Provide the [X, Y] coordinate of the cell's center where the given text is located.  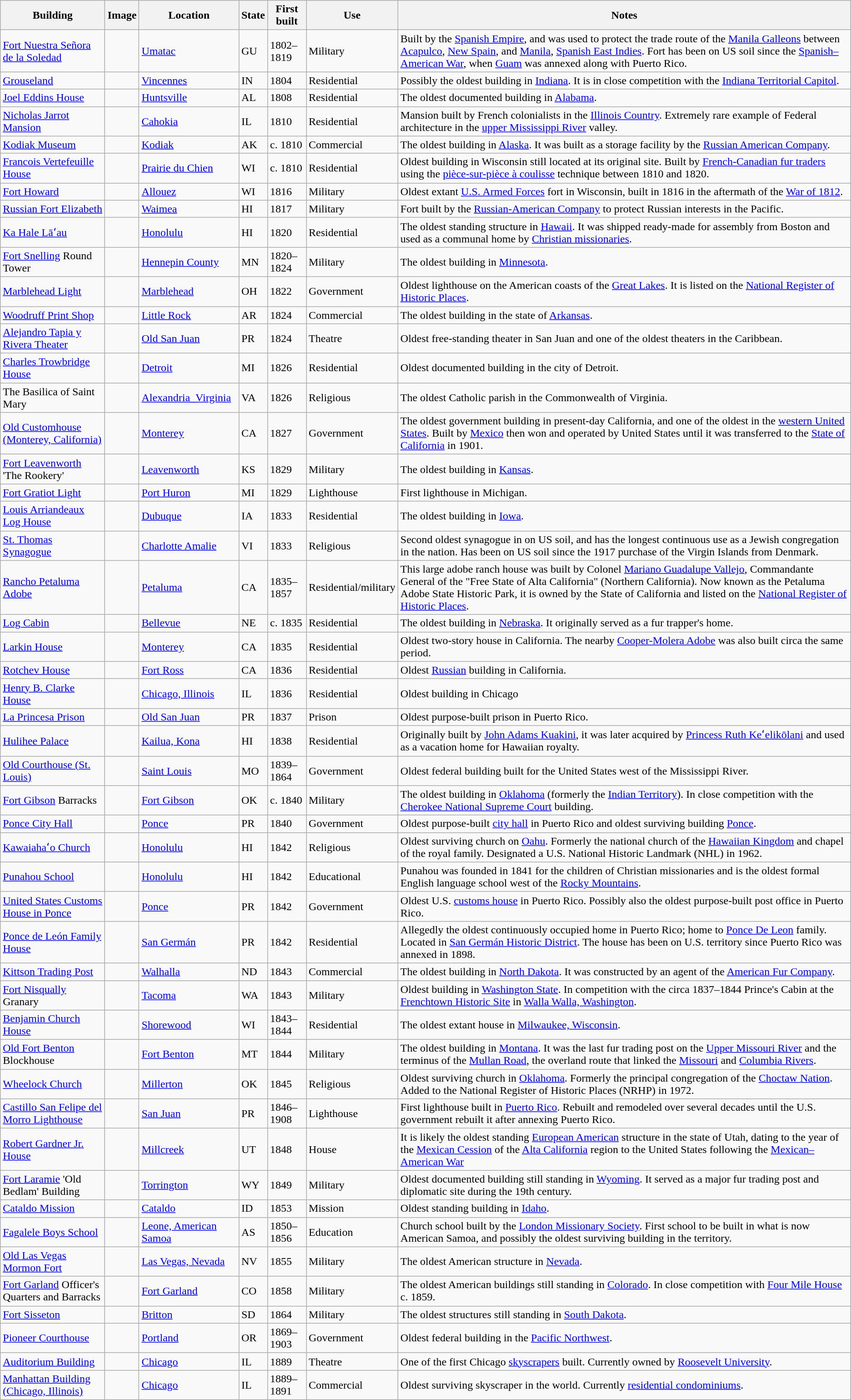
1802–1819 [286, 51]
Mansion built by French colonialists in the Illinois Country. Extremely rare example of Federal architecture in the upper Mississippi River valley. [624, 121]
Oldest building in Chicago [624, 693]
Rotchev House [53, 670]
Cahokia [189, 121]
Fort built by the Russian-American Company to protect Russian interests in the Pacific. [624, 209]
OR [253, 1338]
The oldest building in North Dakota. It was constructed by an agent of the American Fur Company. [624, 972]
1858 [286, 1291]
Mission [352, 1209]
Oldest documented building in the city of Detroit. [624, 368]
Fort Nuestra Señora de la Soledad [53, 51]
Waimea [189, 209]
State [253, 15]
Fort Gibson [189, 801]
Millcreek [189, 1149]
Ponce de León Family House [53, 942]
Fort Snelling Round Tower [53, 262]
Image [122, 15]
1855 [286, 1262]
1848 [286, 1149]
AR [253, 315]
1817 [286, 209]
Notes [624, 15]
Detroit [189, 368]
Little Rock [189, 315]
1843–1844 [286, 1025]
Tacoma [189, 995]
1808 [286, 98]
AK [253, 145]
First lighthouse built in Puerto Rico. Rebuilt and remodeled over several decades until the U.S. government rebuilt it after annexing Puerto Rico. [624, 1113]
Rancho Petaluma Adobe [53, 588]
The oldest American buildings still standing in Colorado. In close competition with Four Mile House c. 1859. [624, 1291]
c. 1835 [286, 623]
Kodiak Museum [53, 145]
ND [253, 972]
Manhattan Building (Chicago, Illinois) [53, 1385]
MN [253, 262]
The oldest building in Minnesota. [624, 262]
The oldest extant house in Milwaukee, Wisconsin. [624, 1025]
Henry B. Clarke House [53, 693]
1840 [286, 824]
San Juan [189, 1113]
Oldest Russian building in California. [624, 670]
Oldest U.S. customs house in Puerto Rico. Possibly also the oldest purpose-built post office in Puerto Rico. [624, 906]
First built [286, 15]
United States Customs House in Ponce [53, 906]
Petaluma [189, 588]
Portland [189, 1338]
GU [253, 51]
1889 [286, 1361]
Millerton [189, 1084]
La Princesa Prison [53, 717]
St. Thomas Synagogue [53, 546]
Possibly the oldest building in Indiana. It is in close competition with the Indiana Territorial Capitol. [624, 81]
Oldest two-story house in California. The nearby Cooper-Molera Adobe was also built circa the same period. [624, 647]
Charles Trowbridge House [53, 368]
Fort Gratiot Light [53, 493]
1816 [286, 191]
Fort Garland [189, 1291]
Oldest standing building in Idaho. [624, 1209]
1835 [286, 647]
Huntsville [189, 98]
1827 [286, 433]
Oldest surviving skyscraper in the world. Currently residential condominiums. [624, 1385]
Joel Eddins House [53, 98]
Charlotte Amalie [189, 546]
Residential/military [352, 588]
Port Huron [189, 493]
Fort Laramie 'Old Bedlam' Building [53, 1185]
The oldest standing structure in Hawaii. It was shipped ready-made for assembly from Boston and used as a communal home by Christian missionaries. [624, 232]
Fort Garland Officer's Quarters and Barracks [53, 1291]
Leavenworth [189, 469]
IA [253, 516]
1846–1908 [286, 1113]
First lighthouse in Michigan. [624, 493]
OH [253, 291]
Bellevue [189, 623]
Kawaiahaʻo Church [53, 847]
Marblehead Light [53, 291]
Education [352, 1232]
Francois Vertefeuille House [53, 168]
1850–1856 [286, 1232]
WA [253, 995]
The Basilica of Saint Mary [53, 398]
Fort Howard [53, 191]
NV [253, 1262]
IN [253, 81]
Walhalla [189, 972]
Ka Hale Lāʻau [53, 232]
The oldest building in Iowa. [624, 516]
Kittson Trading Post [53, 972]
Umatac [189, 51]
Punahou was founded in 1841 for the children of Christian missionaries and is the oldest formal English language school west of the Rocky Mountains. [624, 877]
Vincennes [189, 81]
One of the first Chicago skyscrapers built. Currently owned by Roosevelt University. [624, 1361]
KS [253, 469]
Fort Sisseton [53, 1314]
Hennepin County [189, 262]
Oldest purpose-built city hall in Puerto Rico and oldest surviving building Ponce. [624, 824]
SD [253, 1314]
Shorewood [189, 1025]
Old Las Vegas Mormon Fort [53, 1262]
Old Fort Benton Blockhouse [53, 1054]
1822 [286, 291]
Oldest documented building still standing in Wyoming. It served as a major fur trading post and diplomatic site during the 19th century. [624, 1185]
1864 [286, 1314]
AS [253, 1232]
Prison [352, 717]
Larkin House [53, 647]
WY [253, 1185]
The oldest building in Nebraska. It originally served as a fur trapper's home. [624, 623]
Old Courthouse (St. Louis) [53, 771]
1889–1891 [286, 1385]
Originally built by John Adams Kuakini, it was later acquired by Princess Ruth Keʻelikōlani and used as a vacation home for Hawaiian royalty. [624, 740]
Ponce City Hall [53, 824]
The oldest building in Kansas. [624, 469]
Britton [189, 1314]
Marblehead [189, 291]
1804 [286, 81]
Location [189, 15]
Wheelock Church [53, 1084]
MO [253, 771]
Old Customhouse (Monterey, California) [53, 433]
The oldest American structure in Nevada. [624, 1262]
Louis Arriandeaux Log House [53, 516]
Torrington [189, 1185]
Alejandro Tapia y Rivera Theater [53, 338]
Punahou School [53, 877]
1838 [286, 740]
AL [253, 98]
The oldest building in Alaska. It was built as a storage facility by the Russian American Company. [624, 145]
San Germán [189, 942]
Fort Ross [189, 670]
Kailua, Kona [189, 740]
Las Vegas, Nevada [189, 1262]
Prairie du Chien [189, 168]
VA [253, 398]
Log Cabin [53, 623]
The oldest building in the state of Arkansas. [624, 315]
The oldest structures still standing in South Dakota. [624, 1314]
UT [253, 1149]
Leone, American Samoa [189, 1232]
Saint Louis [189, 771]
Cataldo [189, 1209]
House [352, 1149]
1839–1864 [286, 771]
Nicholas Jarrot Mansion [53, 121]
Fort Leavenworth 'The Rookery' [53, 469]
Hulihee Palace [53, 740]
NE [253, 623]
Oldest federal building in the Pacific Northwest. [624, 1338]
MT [253, 1054]
Fort Gibson Barracks [53, 801]
Alexandria_Virginia [189, 398]
Robert Gardner Jr. House [53, 1149]
The oldest Catholic parish in the Commonwealth of Virginia. [624, 398]
Dubuque [189, 516]
ID [253, 1209]
Oldest free-standing theater in San Juan and one of the oldest theaters in the Caribbean. [624, 338]
Chicago, Illinois [189, 693]
Oldest lighthouse on the American coasts of the Great Lakes. It is listed on the National Register of Historic Places. [624, 291]
Oldest extant U.S. Armed Forces fort in Wisconsin, built in 1816 in the aftermath of the War of 1812. [624, 191]
c. 1840 [286, 801]
1810 [286, 121]
Russian Fort Elizabeth [53, 209]
1844 [286, 1054]
Allouez [189, 191]
Fagalele Boys School [53, 1232]
1835–1857 [286, 588]
Grouseland [53, 81]
1820–1824 [286, 262]
1820 [286, 232]
The oldest building in Oklahoma (formerly the Indian Territory). In close competition with the Cherokee National Supreme Court building. [624, 801]
Use [352, 15]
Building [53, 15]
Kodiak [189, 145]
Auditorium Building [53, 1361]
Pioneer Courthouse [53, 1338]
1837 [286, 717]
VI [253, 546]
1849 [286, 1185]
Woodruff Print Shop [53, 315]
Oldest purpose-built prison in Puerto Rico. [624, 717]
Fort Nisqually Granary [53, 995]
Oldest federal building built for the United States west of the Mississippi River. [624, 771]
Cataldo Mission [53, 1209]
1845 [286, 1084]
Castillo San Felipe del Morro Lighthouse [53, 1113]
The oldest documented building in Alabama. [624, 98]
Educational [352, 877]
1853 [286, 1209]
CO [253, 1291]
Fort Benton [189, 1054]
1869–1903 [286, 1338]
Benjamin Church House [53, 1025]
